From the cell containing the given text, extract its center point as (X, Y) coordinate. 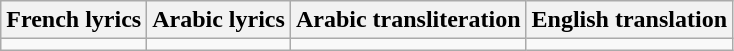
English translation (629, 20)
French lyrics (74, 20)
Arabic transliteration (408, 20)
Arabic lyrics (219, 20)
